Identify which cell holds the provided text, then report its [X, Y] central coordinate. 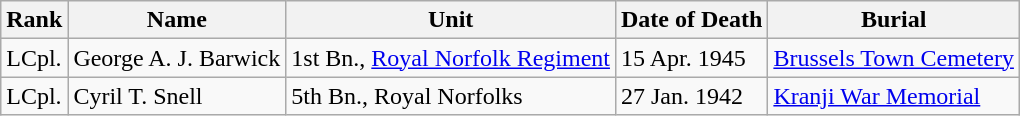
15 Apr. 1945 [691, 58]
Rank [34, 20]
Cyril T. Snell [177, 96]
Kranji War Memorial [894, 96]
Brussels Town Cemetery [894, 58]
Burial [894, 20]
5th Bn., Royal Norfolks [451, 96]
George A. J. Barwick [177, 58]
Unit [451, 20]
Date of Death [691, 20]
27 Jan. 1942 [691, 96]
Name [177, 20]
1st Bn., Royal Norfolk Regiment [451, 58]
